Extract the [X, Y] coordinate from the center of the cell holding the provided text.  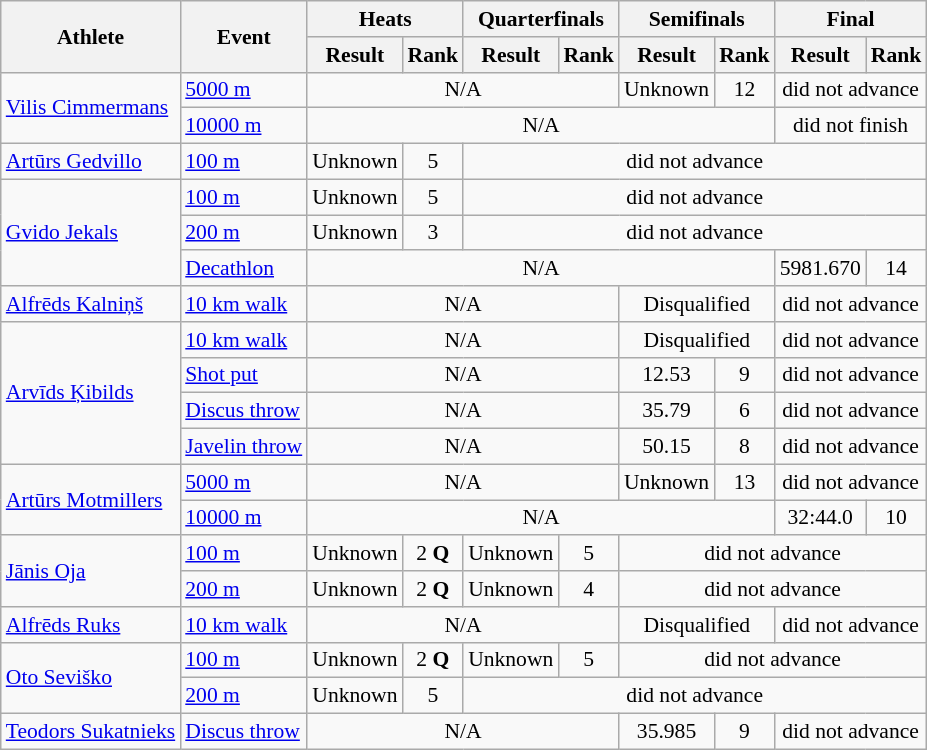
Javelin throw [244, 447]
13 [744, 482]
Athlete [90, 36]
Arvīds Ķibilds [90, 393]
14 [896, 269]
Vilis Cimmermans [90, 108]
32:44.0 [820, 518]
Teodors Sukatnieks [90, 732]
6 [744, 411]
12.53 [666, 375]
50.15 [666, 447]
did not finish [851, 126]
Semifinals [697, 19]
35.79 [666, 411]
Jānis Oja [90, 572]
Alfrēds Ruks [90, 625]
Alfrēds Kalniņš [90, 304]
Gvido Jekals [90, 232]
Oto Seviško [90, 678]
Decathlon [244, 269]
Quarterfinals [541, 19]
Final [851, 19]
3 [434, 233]
5981.670 [820, 269]
35.985 [666, 732]
Artūrs Motmillers [90, 500]
Artūrs Gedvillo [90, 162]
4 [588, 589]
Shot put [244, 375]
12 [744, 90]
Event [244, 36]
8 [744, 447]
Heats [385, 19]
10 [896, 518]
